Search for the cell housing the specified text and yield its (X, Y) center coordinate. 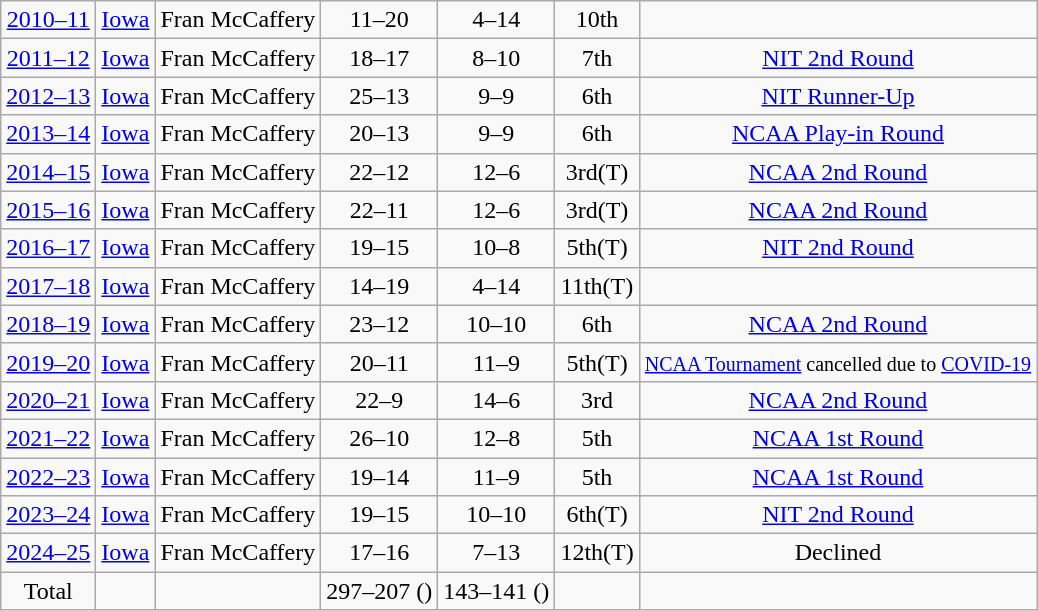
2014–15 (48, 172)
11–20 (380, 20)
2017–18 (48, 286)
Total (48, 591)
19–14 (380, 477)
2016–17 (48, 248)
2012–13 (48, 96)
2021–22 (48, 438)
17–16 (380, 553)
22–12 (380, 172)
NIT Runner-Up (838, 96)
10–8 (496, 248)
3rd (597, 400)
8–10 (496, 58)
2018–19 (48, 324)
2015–16 (48, 210)
12–8 (496, 438)
2024–25 (48, 553)
18–17 (380, 58)
22–9 (380, 400)
2022–23 (48, 477)
Declined (838, 553)
2011–12 (48, 58)
20–11 (380, 362)
14–6 (496, 400)
25–13 (380, 96)
2019–20 (48, 362)
NCAA Play-in Round (838, 134)
2010–11 (48, 20)
20–13 (380, 134)
143–141 () (496, 591)
12th(T) (597, 553)
2020–21 (48, 400)
22–11 (380, 210)
14–19 (380, 286)
7th (597, 58)
26–10 (380, 438)
2023–24 (48, 515)
2013–14 (48, 134)
23–12 (380, 324)
NCAA Tournament cancelled due to COVID-19 (838, 362)
6th(T) (597, 515)
297–207 () (380, 591)
11th(T) (597, 286)
10th (597, 20)
7–13 (496, 553)
